Provide the (x, y) coordinate of the cell's center where the given text is located.  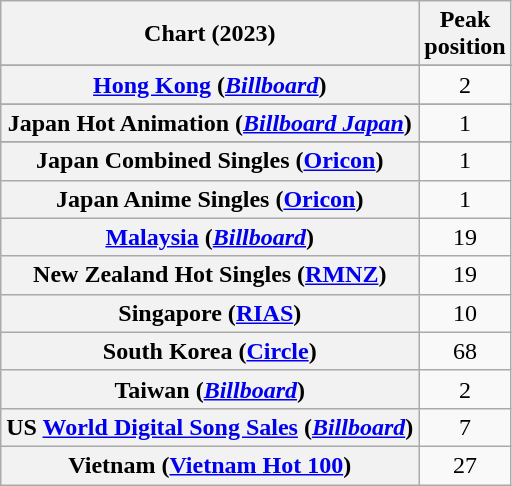
27 (465, 465)
Peakposition (465, 34)
Japan Hot Animation (Billboard Japan) (210, 123)
New Zealand Hot Singles (RMNZ) (210, 275)
7 (465, 427)
Hong Kong (Billboard) (210, 85)
Singapore (RIAS) (210, 313)
Taiwan (Billboard) (210, 389)
Chart (2023) (210, 34)
Malaysia (Billboard) (210, 237)
Japan Anime Singles (Oricon) (210, 199)
10 (465, 313)
Japan Combined Singles (Oricon) (210, 161)
Vietnam (Vietnam Hot 100) (210, 465)
US World Digital Song Sales (Billboard) (210, 427)
South Korea (Circle) (210, 351)
68 (465, 351)
